Provide the (X, Y) coordinate of the cell's center where the given text is located.  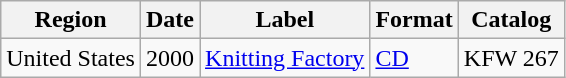
Catalog (511, 20)
Format (414, 20)
Region (71, 20)
Label (285, 20)
Date (170, 20)
CD (414, 58)
Knitting Factory (285, 58)
2000 (170, 58)
United States (71, 58)
KFW 267 (511, 58)
